Pinpoint the cell where the given text exists, returning its [x, y] midpoint coordinate. 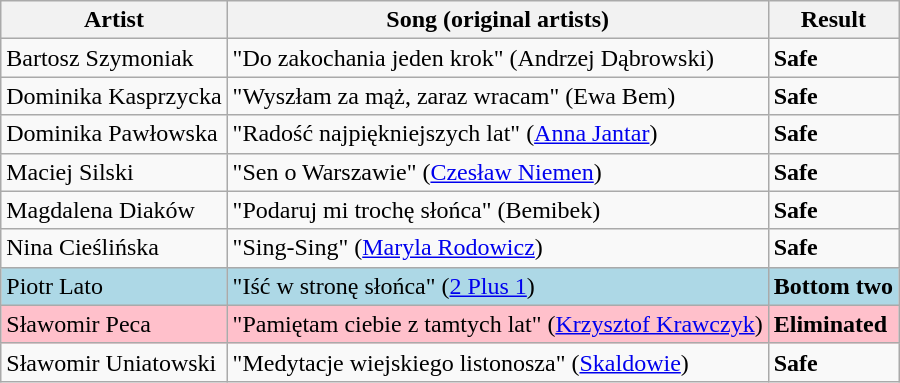
Sławomir Peca [114, 324]
"Do zakochania jeden krok" (Andrzej Dąbrowski) [498, 58]
Maciej Silski [114, 172]
Bartosz Szymoniak [114, 58]
"Pamiętam ciebie z tamtych lat" (Krzysztof Krawczyk) [498, 324]
"Sing-Sing" (Maryla Rodowicz) [498, 248]
Result [833, 20]
"Medytacje wiejskiego listonosza" (Skaldowie) [498, 362]
Artist [114, 20]
Bottom two [833, 286]
Nina Cieślińska [114, 248]
Sławomir Uniatowski [114, 362]
"Radość najpiękniejszych lat" (Anna Jantar) [498, 134]
"Iść w stronę słońca" (2 Plus 1) [498, 286]
Dominika Kasprzycka [114, 96]
Magdalena Diaków [114, 210]
Dominika Pawłowska [114, 134]
"Sen o Warszawie" (Czesław Niemen) [498, 172]
Eliminated [833, 324]
Song (original artists) [498, 20]
Piotr Lato [114, 286]
"Podaruj mi trochę słońca" (Bemibek) [498, 210]
"Wyszłam za mąż, zaraz wracam" (Ewa Bem) [498, 96]
